For the text-containing cell, return its midpoint in [X, Y] coordinate format. 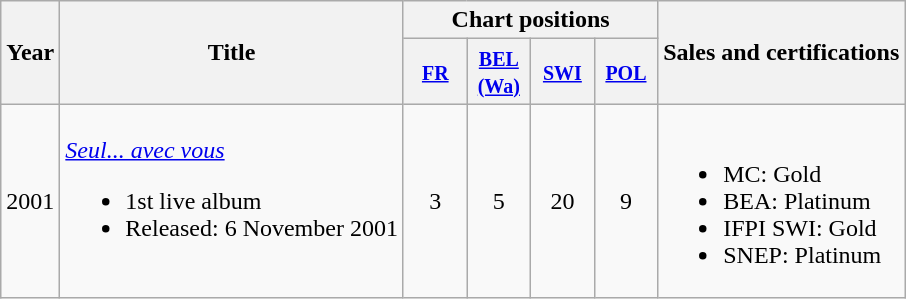
FR [435, 72]
SWI [563, 72]
Seul... avec vous1st live albumReleased: 6 November 2001 [232, 201]
POL [626, 72]
5 [499, 201]
MC: GoldBEA: PlatinumIFPI SWI: GoldSNEP: Platinum [782, 201]
Year [30, 52]
3 [435, 201]
Title [232, 52]
Chart positions [530, 20]
Sales and certifications [782, 52]
9 [626, 201]
20 [563, 201]
2001 [30, 201]
BEL(Wa) [499, 72]
